From the cell containing the given text, extract its center point as [x, y] coordinate. 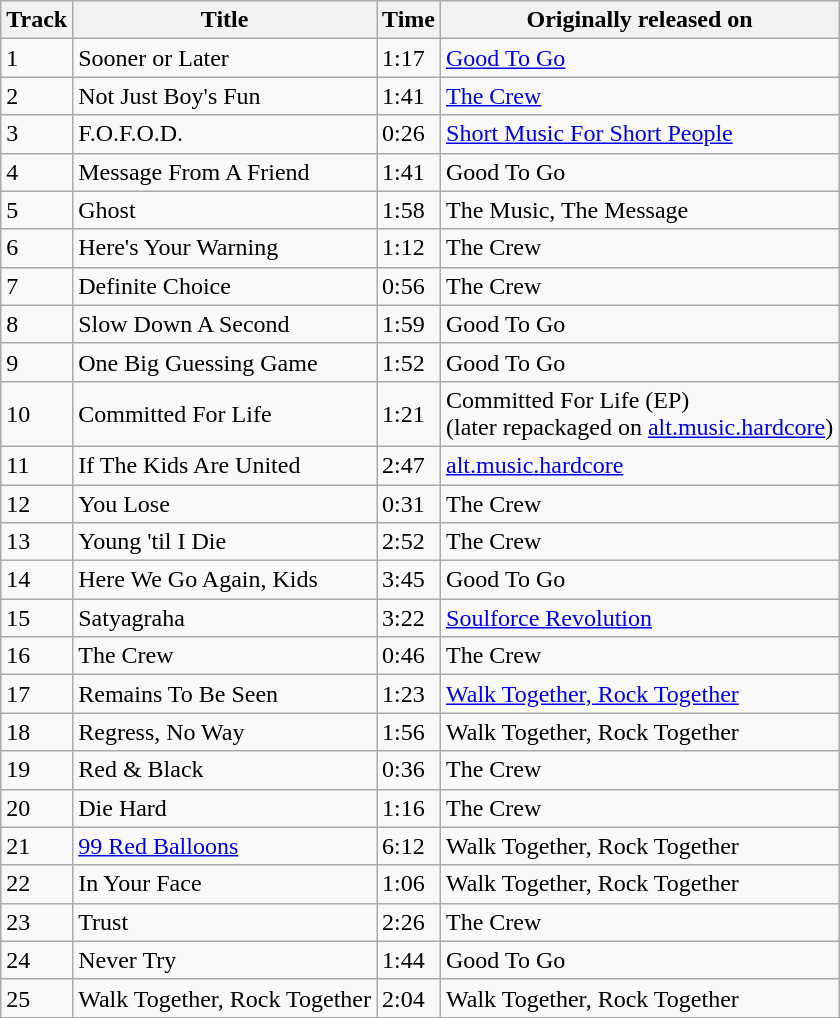
alt.music.hardcore [640, 465]
3:22 [409, 618]
3 [37, 134]
19 [37, 770]
2:47 [409, 465]
Sooner or Later [225, 58]
20 [37, 808]
99 Red Balloons [225, 846]
0:46 [409, 656]
Definite Choice [225, 286]
0:31 [409, 503]
13 [37, 542]
Originally released on [640, 20]
Ghost [225, 210]
Young 'til I Die [225, 542]
Slow Down A Second [225, 324]
Trust [225, 922]
2:26 [409, 922]
16 [37, 656]
3:45 [409, 580]
Title [225, 20]
22 [37, 884]
Committed For Life [225, 414]
12 [37, 503]
1:23 [409, 694]
The Music, The Message [640, 210]
Remains To Be Seen [225, 694]
0:36 [409, 770]
5 [37, 210]
Time [409, 20]
15 [37, 618]
Message From A Friend [225, 172]
10 [37, 414]
21 [37, 846]
18 [37, 732]
23 [37, 922]
1:12 [409, 248]
24 [37, 960]
1:59 [409, 324]
6 [37, 248]
Committed For Life (EP)(later repackaged on alt.music.hardcore) [640, 414]
1:17 [409, 58]
Die Hard [225, 808]
If The Kids Are United [225, 465]
7 [37, 286]
2 [37, 96]
9 [37, 362]
1:52 [409, 362]
1:16 [409, 808]
1:06 [409, 884]
Regress, No Way [225, 732]
0:26 [409, 134]
Soulforce Revolution [640, 618]
14 [37, 580]
Track [37, 20]
1 [37, 58]
Here We Go Again, Kids [225, 580]
Here's Your Warning [225, 248]
6:12 [409, 846]
1:21 [409, 414]
In Your Face [225, 884]
1:44 [409, 960]
25 [37, 998]
Not Just Boy's Fun [225, 96]
Never Try [225, 960]
2:52 [409, 542]
8 [37, 324]
2:04 [409, 998]
4 [37, 172]
1:56 [409, 732]
11 [37, 465]
One Big Guessing Game [225, 362]
0:56 [409, 286]
Satyagraha [225, 618]
1:58 [409, 210]
17 [37, 694]
Short Music For Short People [640, 134]
F.O.F.O.D. [225, 134]
Red & Black [225, 770]
You Lose [225, 503]
